Pinpoint the cell where the given text exists, returning its [X, Y] midpoint coordinate. 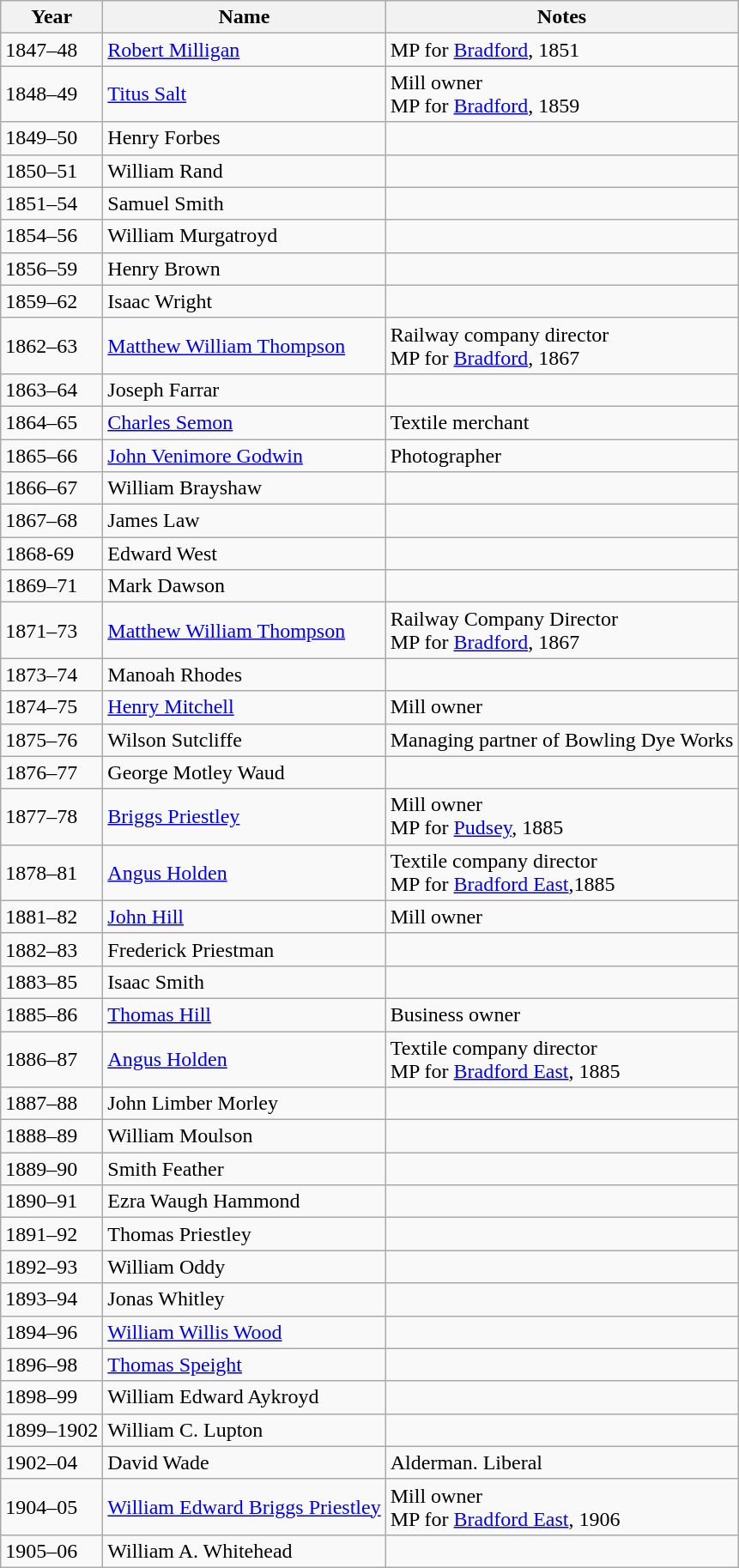
1863–64 [51, 390]
1902–04 [51, 1462]
1887–88 [51, 1104]
1865–66 [51, 456]
Thomas Speight [244, 1365]
Isaac Smith [244, 982]
1873–74 [51, 675]
Alderman. Liberal [561, 1462]
1882–83 [51, 949]
1889–90 [51, 1169]
1850–51 [51, 171]
Year [51, 17]
Manoah Rhodes [244, 675]
1891–92 [51, 1234]
Name [244, 17]
Charles Semon [244, 422]
Textile company director MP for Bradford East, 1885 [561, 1059]
1893–94 [51, 1299]
Photographer [561, 456]
Isaac Wright [244, 301]
Managing partner of Bowling Dye Works [561, 740]
1877–78 [51, 817]
1871–73 [51, 630]
1899–1902 [51, 1430]
Railway company director MP for Bradford, 1867 [561, 345]
Thomas Hill [244, 1014]
Railway Company Director MP for Bradford, 1867 [561, 630]
Henry Brown [244, 269]
William Rand [244, 171]
1848–49 [51, 94]
1894–96 [51, 1332]
1862–63 [51, 345]
Mill owner MP for Bradford, 1859 [561, 94]
Henry Mitchell [244, 707]
Thomas Priestley [244, 1234]
Edward West [244, 554]
William Edward Aykroyd [244, 1397]
Notes [561, 17]
1883–85 [51, 982]
William Edward Briggs Priestley [244, 1507]
1874–75 [51, 707]
1849–50 [51, 138]
1886–87 [51, 1059]
Mill owner MP for Pudsey, 1885 [561, 817]
Joseph Farrar [244, 390]
Briggs Priestley [244, 817]
William C. Lupton [244, 1430]
Samuel Smith [244, 203]
William A. Whitehead [244, 1551]
1866–67 [51, 488]
1885–86 [51, 1014]
Jonas Whitley [244, 1299]
1904–05 [51, 1507]
Robert Milligan [244, 50]
William Murgatroyd [244, 236]
Ezra Waugh Hammond [244, 1202]
1876–77 [51, 772]
1896–98 [51, 1365]
James Law [244, 521]
1888–89 [51, 1136]
John Limber Morley [244, 1104]
1881–82 [51, 917]
1847–48 [51, 50]
1856–59 [51, 269]
1869–71 [51, 586]
George Motley Waud [244, 772]
Mill owner MP for Bradford East, 1906 [561, 1507]
1892–93 [51, 1267]
Textile merchant [561, 422]
Smith Feather [244, 1169]
John Venimore Godwin [244, 456]
1898–99 [51, 1397]
William Brayshaw [244, 488]
1854–56 [51, 236]
Wilson Sutcliffe [244, 740]
Henry Forbes [244, 138]
1875–76 [51, 740]
David Wade [244, 1462]
1905–06 [51, 1551]
1878–81 [51, 872]
1851–54 [51, 203]
William Willis Wood [244, 1332]
MP for Bradford, 1851 [561, 50]
William Oddy [244, 1267]
Frederick Priestman [244, 949]
1868-69 [51, 554]
1864–65 [51, 422]
John Hill [244, 917]
Textile company director MP for Bradford East,1885 [561, 872]
Business owner [561, 1014]
Mark Dawson [244, 586]
William Moulson [244, 1136]
Titus Salt [244, 94]
1890–91 [51, 1202]
1859–62 [51, 301]
1867–68 [51, 521]
